Provide the [X, Y] coordinate of the cell's center where the given text is located.  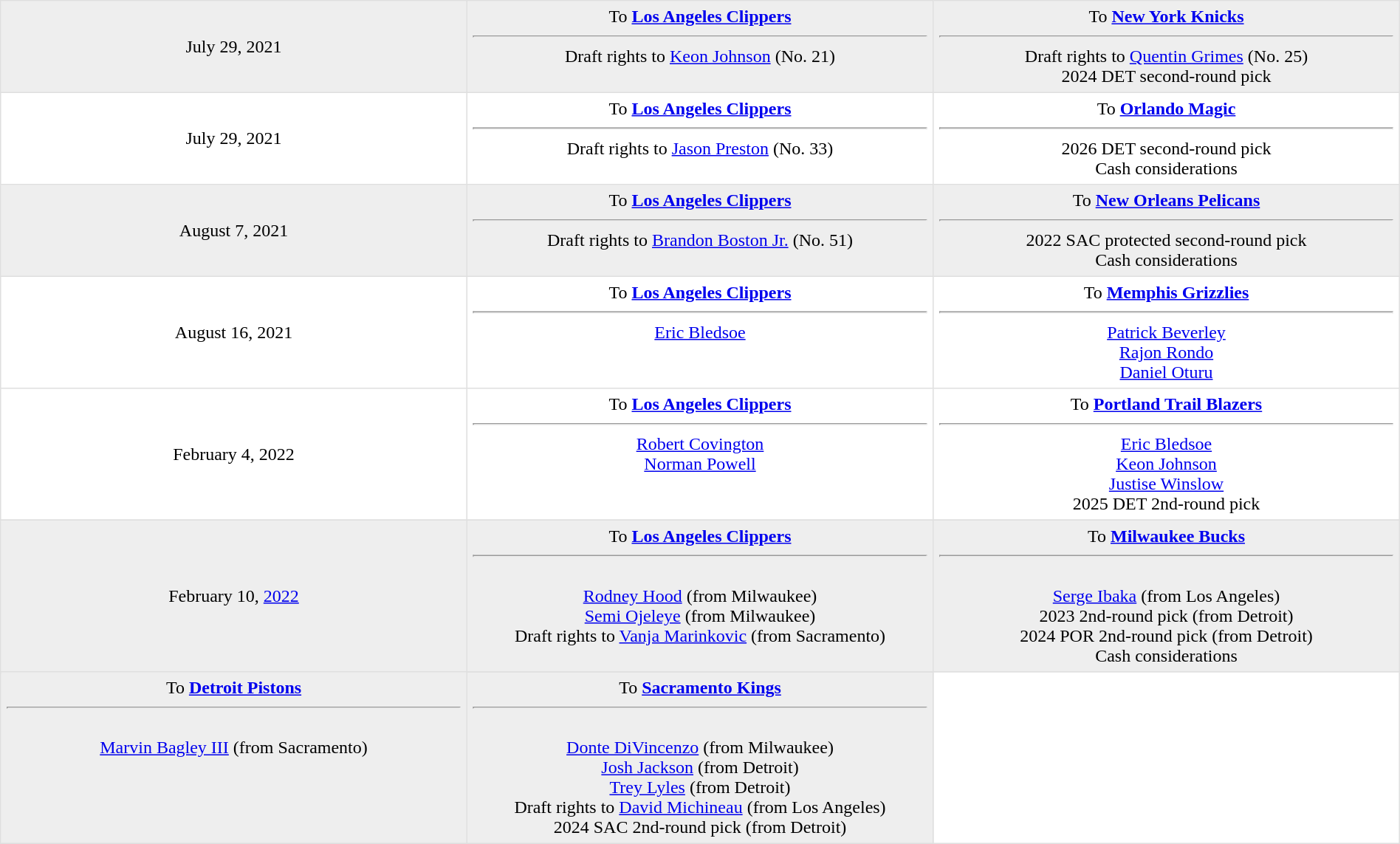
To Orlando Magic2026 DET second-round pickCash considerations [1167, 138]
To Detroit PistonsMarvin Bagley III (from Sacramento) [234, 758]
To Los Angeles ClippersDraft rights to Jason Preston (No. 33) [700, 138]
August 16, 2021 [234, 332]
To Los Angeles ClippersEric Bledsoe [700, 332]
To New York KnicksDraft rights to Quentin Grimes (No. 25)2024 DET second-round pick [1167, 47]
August 7, 2021 [234, 230]
To New Orleans Pelicans2022 SAC protected second-round pickCash considerations [1167, 230]
To Memphis GrizzliesPatrick BeverleyRajon RondoDaniel Oturu [1167, 332]
February 4, 2022 [234, 454]
To Portland Trail BlazersEric BledsoeKeon JohnsonJustise Winslow2025 DET 2nd-round pick [1167, 454]
To Los Angeles ClippersDraft rights to Brandon Boston Jr. (No. 51) [700, 230]
To Los Angeles ClippersRodney Hood (from Milwaukee)Semi Ojeleye (from Milwaukee)Draft rights to Vanja Marinkovic (from Sacramento) [700, 596]
To Los Angeles ClippersRobert CovingtonNorman Powell [700, 454]
To Los Angeles ClippersDraft rights to Keon Johnson (No. 21) [700, 47]
To Milwaukee BucksSerge Ibaka (from Los Angeles)2023 2nd-round pick (from Detroit)2024 POR 2nd-round pick (from Detroit)Cash considerations [1167, 596]
February 10, 2022 [234, 596]
